Detect which cell encompasses the target text, then output its (x, y) center coordinate. 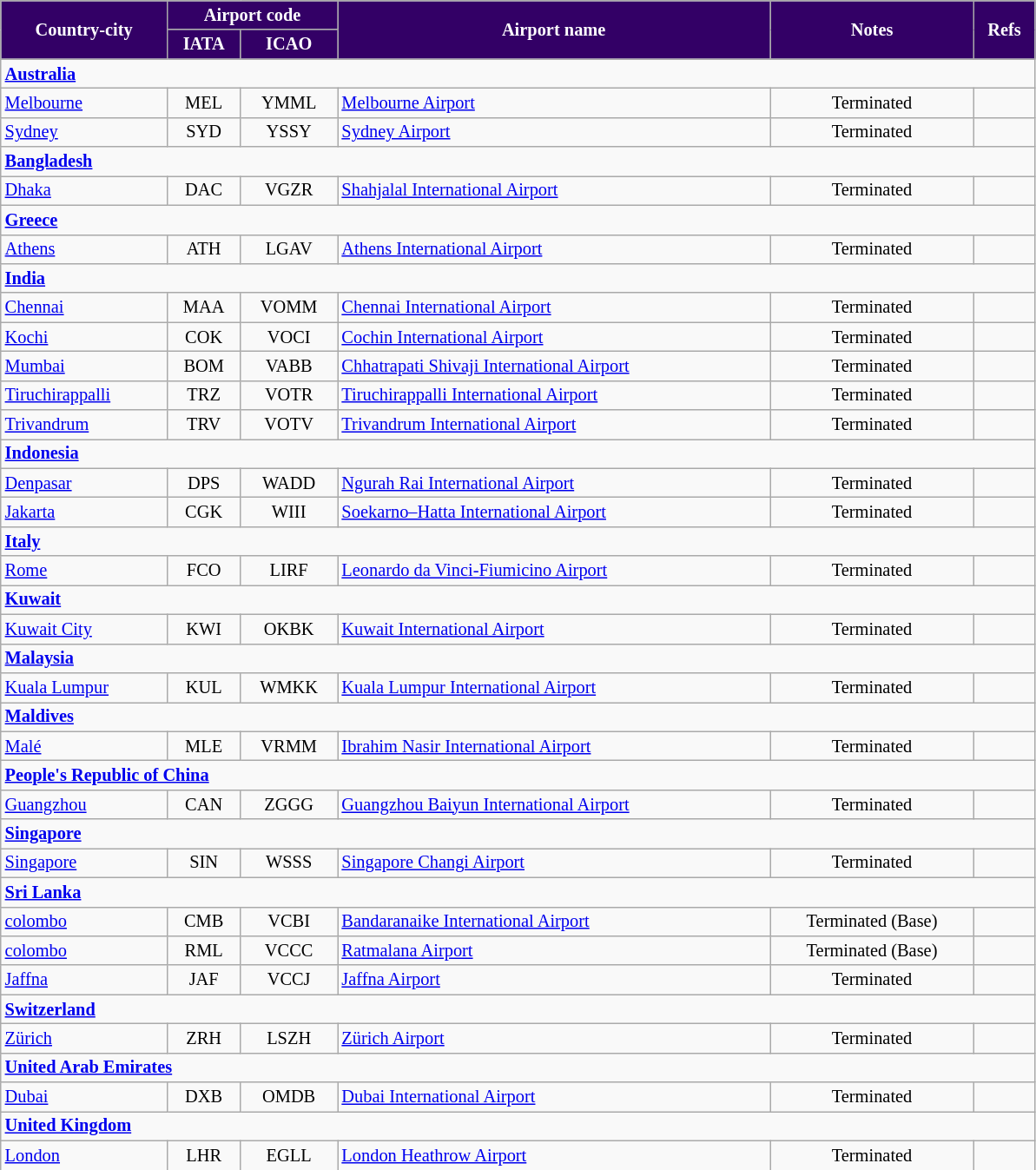
MAA (204, 307)
Switzerland (518, 1009)
Melbourne Airport (554, 102)
VCCC (289, 950)
WMKK (289, 687)
Chhatrapati Shivaji International Airport (554, 366)
WSSS (289, 863)
LGAV (289, 249)
VCCJ (289, 980)
Kuwait International Airport (554, 629)
Shahjalal International Airport (554, 190)
VABB (289, 366)
Mumbai (84, 366)
VOTR (289, 395)
YSSY (289, 132)
Kuala Lumpur (84, 687)
CGK (204, 512)
DPS (204, 483)
Ibrahim Nasir International Airport (554, 746)
OKBK (289, 629)
OMDB (289, 1097)
KUL (204, 687)
Soekarno–Hatta International Airport (554, 512)
Leonardo da Vinci-Fiumicino Airport (554, 571)
Airport code (253, 15)
TRV (204, 425)
MLE (204, 746)
Country-city (84, 30)
People's Republic of China (518, 775)
London (84, 1155)
VCBI (289, 922)
RML (204, 950)
VGZR (289, 190)
Greece (518, 220)
Kuwait (518, 599)
Athens (84, 249)
CAN (204, 804)
LHR (204, 1155)
IATA (204, 44)
Ngurah Rai International Airport (554, 483)
Trivandrum International Airport (554, 425)
Dhaka (84, 190)
JAF (204, 980)
WIII (289, 512)
United Arab Emirates (518, 1068)
SYD (204, 132)
VOMM (289, 307)
VOTV (289, 425)
DXB (204, 1097)
Ratmalana Airport (554, 950)
YMML (289, 102)
Jaffna (84, 980)
Jakarta (84, 512)
SIN (204, 863)
Jaffna Airport (554, 980)
Denpasar (84, 483)
Sydney (84, 132)
Guangzhou (84, 804)
VOCI (289, 337)
Bangladesh (518, 162)
Kuwait City (84, 629)
Indonesia (518, 453)
Notes (872, 30)
Italy (518, 541)
London Heathrow Airport (554, 1155)
ZRH (204, 1038)
LSZH (289, 1038)
Sri Lanka (518, 892)
COK (204, 337)
FCO (204, 571)
EGLL (289, 1155)
Maldives (518, 717)
Dubai International Airport (554, 1097)
KWI (204, 629)
Trivandrum (84, 425)
United Kingdom (518, 1126)
Malé (84, 746)
Cochin International Airport (554, 337)
Kochi (84, 337)
WADD (289, 483)
ICAO (289, 44)
Sydney Airport (554, 132)
BOM (204, 366)
Tiruchirappalli International Airport (554, 395)
Bandaranaike International Airport (554, 922)
Zürich (84, 1038)
ATH (204, 249)
Athens International Airport (554, 249)
Chennai (84, 307)
LIRF (289, 571)
ZGGG (289, 804)
Refs (1004, 30)
Chennai International Airport (554, 307)
Dubai (84, 1097)
Zürich Airport (554, 1038)
DAC (204, 190)
Australia (518, 74)
TRZ (204, 395)
Malaysia (518, 658)
VRMM (289, 746)
MEL (204, 102)
CMB (204, 922)
India (518, 278)
Airport name (554, 30)
Kuala Lumpur International Airport (554, 687)
Guangzhou Baiyun International Airport (554, 804)
Rome (84, 571)
Tiruchirappalli (84, 395)
Melbourne (84, 102)
Singapore Changi Airport (554, 863)
